For the text-containing cell, return its midpoint in [x, y] coordinate format. 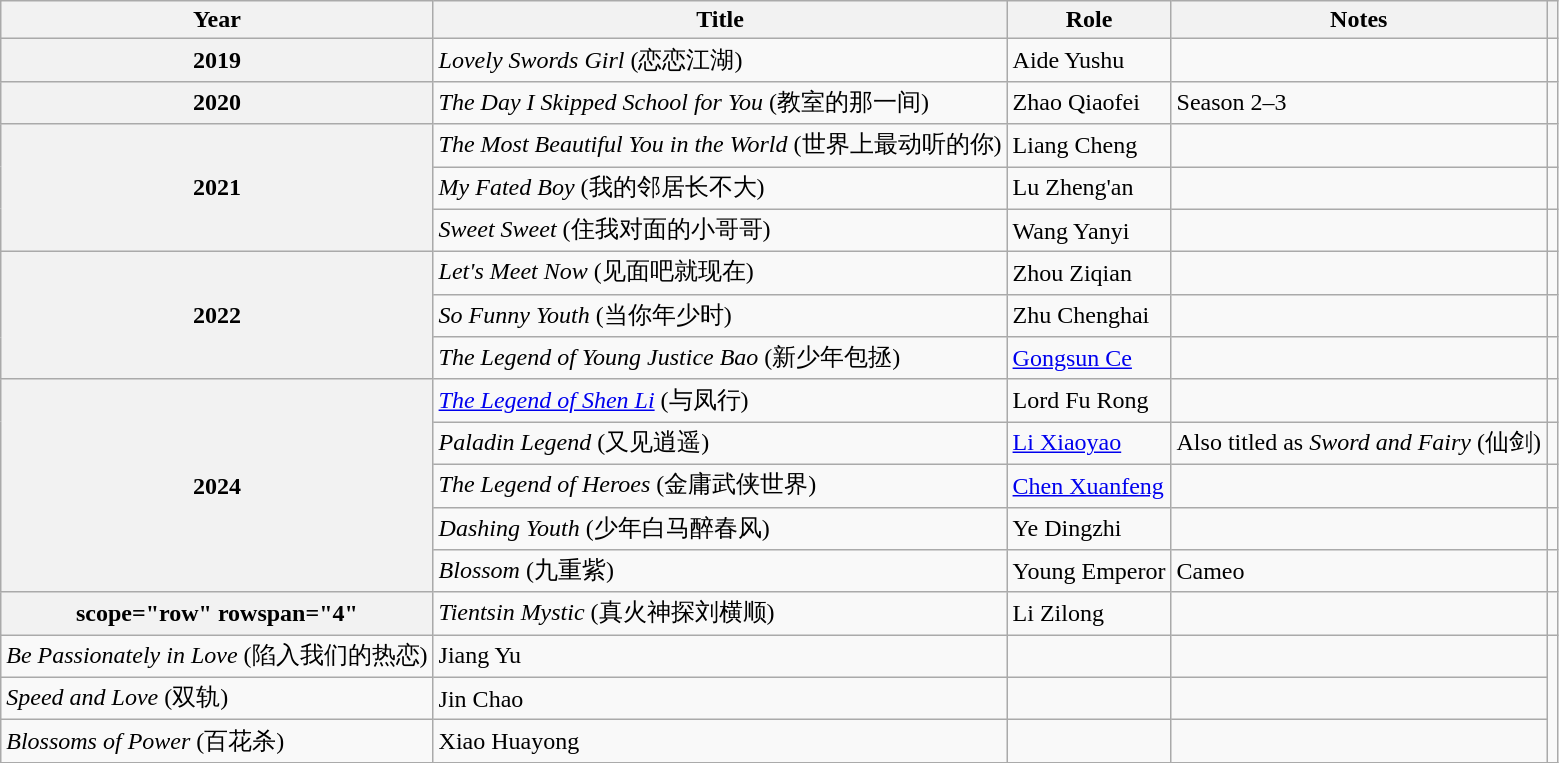
The Most Beautiful You in the World (世界上最动听的你) [720, 146]
Let's Meet Now (见面吧就现在) [720, 274]
Ye Dingzhi [1089, 528]
Chen Xuanfeng [1089, 486]
Li Xiaoyao [1089, 444]
Lord Fu Rong [1089, 400]
2022 [217, 316]
2020 [217, 102]
Sweet Sweet (住我对面的小哥哥) [720, 230]
Also titled as Sword and Fairy (仙剑) [1358, 444]
2021 [217, 188]
2024 [217, 486]
Dashing Youth (少年白马醉春风) [720, 528]
Liang Cheng [1089, 146]
Aide Yushu [1089, 60]
Notes [1358, 20]
The Legend of Young Justice Bao (新少年包拯) [720, 358]
Jin Chao [720, 698]
Blossom (九重紫) [720, 572]
So Funny Youth (当你年少时) [720, 316]
Role [1089, 20]
Title [720, 20]
Zhao Qiaofei [1089, 102]
Jiang Yu [720, 656]
Cameo [1358, 572]
Wang Yanyi [1089, 230]
My Fated Boy (我的邻居长不大) [720, 188]
Year [217, 20]
The Legend of Shen Li (与凤行) [720, 400]
The Legend of Heroes (金庸武侠世界) [720, 486]
Be Passionately in Love (陷入我们的热恋) [217, 656]
The Day I Skipped School for You (教室的那一间) [720, 102]
scope="row" rowspan="4" [217, 614]
Lovely Swords Girl (恋恋江湖) [720, 60]
Paladin Legend (又见逍遥) [720, 444]
Gongsun Ce [1089, 358]
Zhu Chenghai [1089, 316]
Young Emperor [1089, 572]
Blossoms of Power (百花杀) [217, 742]
Zhou Ziqian [1089, 274]
2019 [217, 60]
Tientsin Mystic (真火神探刘横顺) [720, 614]
Li Zilong [1089, 614]
Season 2–3 [1358, 102]
Speed and Love (双轨) [217, 698]
Lu Zheng'an [1089, 188]
Xiao Huayong [720, 742]
